Find where the given text appears and provide that cell's center as (x, y) coordinate. 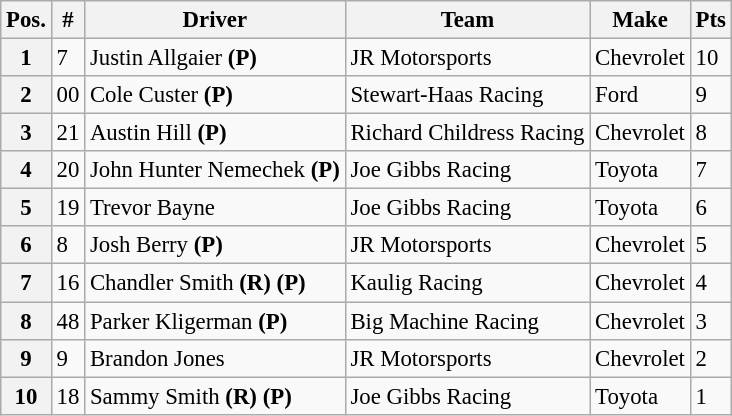
Big Machine Racing (468, 321)
John Hunter Nemechek (P) (216, 170)
Parker Kligerman (P) (216, 321)
Cole Custer (P) (216, 95)
Kaulig Racing (468, 283)
Brandon Jones (216, 358)
21 (68, 133)
48 (68, 321)
16 (68, 283)
Driver (216, 20)
Sammy Smith (R) (P) (216, 396)
Richard Childress Racing (468, 133)
# (68, 20)
Chandler Smith (R) (P) (216, 283)
Justin Allgaier (P) (216, 58)
Stewart-Haas Racing (468, 95)
00 (68, 95)
Pos. (26, 20)
19 (68, 208)
Trevor Bayne (216, 208)
Team (468, 20)
Ford (640, 95)
Make (640, 20)
Pts (710, 20)
18 (68, 396)
Austin Hill (P) (216, 133)
20 (68, 170)
Josh Berry (P) (216, 245)
